Detect which cell encompasses the target text, then output its (X, Y) center coordinate. 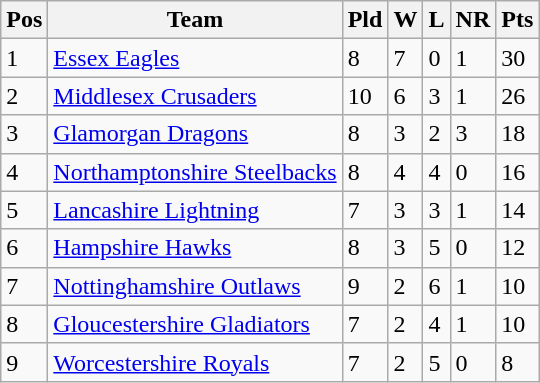
18 (518, 134)
Team (195, 20)
Hampshire Hawks (195, 248)
26 (518, 96)
L (436, 20)
Middlesex Crusaders (195, 96)
12 (518, 248)
W (406, 20)
30 (518, 58)
Essex Eagles (195, 58)
NR (473, 20)
Northamptonshire Steelbacks (195, 172)
Pld (365, 20)
Gloucestershire Gladiators (195, 324)
Lancashire Lightning (195, 210)
Glamorgan Dragons (195, 134)
16 (518, 172)
Nottinghamshire Outlaws (195, 286)
Worcestershire Royals (195, 362)
Pos (24, 20)
Pts (518, 20)
14 (518, 210)
